Search for the cell housing the specified text and yield its (X, Y) center coordinate. 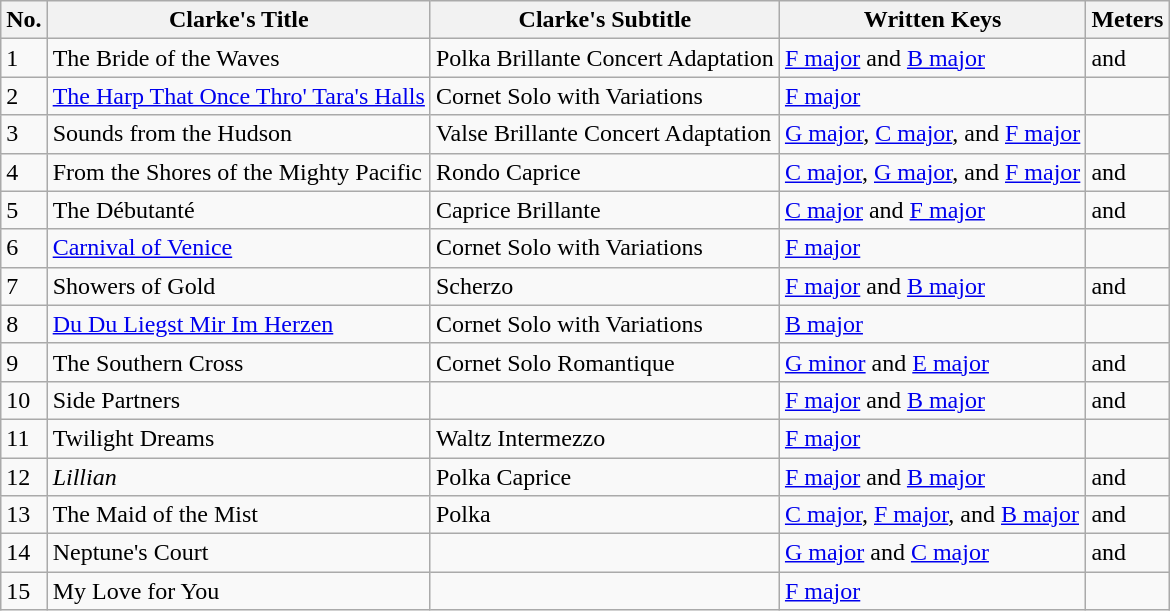
Caprice Brillante (604, 210)
Lillian (238, 477)
C major, G major, and F major (932, 172)
10 (24, 400)
15 (24, 591)
The Maid of the Mist (238, 515)
The Harp That Once Thro' Tara's Halls (238, 96)
Polka (604, 515)
12 (24, 477)
Du Du Liegst Mir Im Herzen (238, 324)
The Débutanté (238, 210)
My Love for You (238, 591)
Carnival of Venice (238, 248)
G minor and E major (932, 362)
8 (24, 324)
Polka Caprice (604, 477)
Side Partners (238, 400)
11 (24, 438)
Showers of Gold (238, 286)
3 (24, 134)
6 (24, 248)
G major and C major (932, 553)
Twilight Dreams (238, 438)
Cornet Solo Romantique (604, 362)
9 (24, 362)
13 (24, 515)
Sounds from the Hudson (238, 134)
5 (24, 210)
Neptune's Court (238, 553)
7 (24, 286)
The Southern Cross (238, 362)
Waltz Intermezzo (604, 438)
Clarke's Title (238, 20)
Rondo Caprice (604, 172)
From the Shores of the Mighty Pacific (238, 172)
Polka Brillante Concert Adaptation (604, 58)
G major, C major, and F major (932, 134)
C major and F major (932, 210)
Scherzo (604, 286)
1 (24, 58)
C major, F major, and B major (932, 515)
The Bride of the Waves (238, 58)
No. (24, 20)
Meters (1128, 20)
Clarke's Subtitle (604, 20)
Valse Brillante Concert Adaptation (604, 134)
14 (24, 553)
B major (932, 324)
Written Keys (932, 20)
2 (24, 96)
4 (24, 172)
